Provide the [x, y] coordinate of the cell's center where the given text is located.  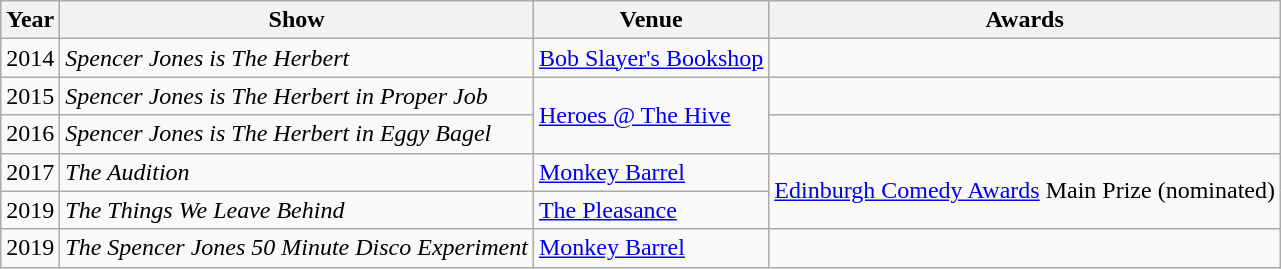
Spencer Jones is The Herbert in Eggy Bagel [297, 134]
The Things We Leave Behind [297, 210]
Awards [1025, 20]
2015 [30, 96]
2017 [30, 172]
Year [30, 20]
Spencer Jones is The Herbert in Proper Job [297, 96]
2016 [30, 134]
Spencer Jones is The Herbert [297, 58]
2014 [30, 58]
The Spencer Jones 50 Minute Disco Experiment [297, 248]
The Pleasance [650, 210]
Bob Slayer's Bookshop [650, 58]
Edinburgh Comedy Awards Main Prize (nominated) [1025, 191]
Venue [650, 20]
Heroes @ The Hive [650, 115]
The Audition [297, 172]
Show [297, 20]
